Search for the cell housing the specified text and yield its [X, Y] center coordinate. 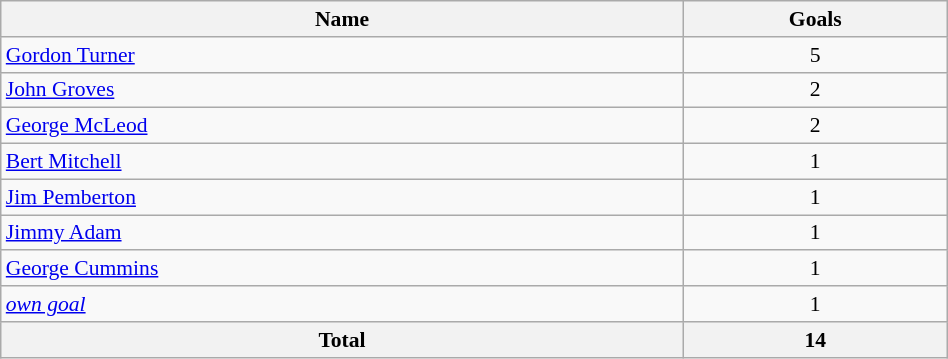
George Cummins [342, 269]
Name [342, 19]
George McLeod [342, 126]
Bert Mitchell [342, 162]
John Groves [342, 90]
14 [815, 340]
Jim Pemberton [342, 197]
own goal [342, 304]
5 [815, 55]
Total [342, 340]
Goals [815, 19]
Gordon Turner [342, 55]
Jimmy Adam [342, 233]
